Extract the (x, y) coordinate from the center of the cell holding the provided text.  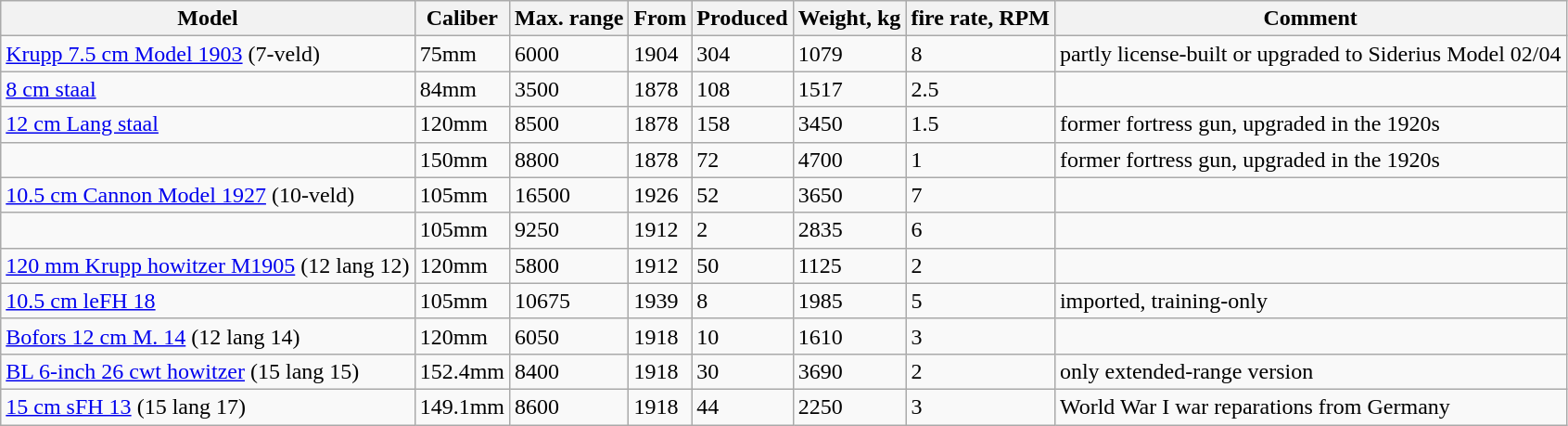
10675 (568, 301)
fire rate, RPM (981, 19)
9250 (568, 230)
only extended-range version (1310, 371)
10.5 cm leFH 18 (208, 301)
1125 (849, 265)
partly license-built or upgraded to Siderius Model 02/04 (1310, 54)
8600 (568, 407)
Produced (742, 19)
1517 (849, 89)
3690 (849, 371)
6050 (568, 336)
16500 (568, 195)
8 cm staal (208, 89)
30 (742, 371)
8400 (568, 371)
4700 (849, 160)
84mm (462, 89)
World War I war reparations from Germany (1310, 407)
12 cm Lang staal (208, 124)
imported, training-only (1310, 301)
Model (208, 19)
149.1mm (462, 407)
3500 (568, 89)
7 (981, 195)
Weight, kg (849, 19)
2.5 (981, 89)
3650 (849, 195)
1939 (660, 301)
6 (981, 230)
152.4mm (462, 371)
1926 (660, 195)
3450 (849, 124)
158 (742, 124)
8500 (568, 124)
150mm (462, 160)
72 (742, 160)
304 (742, 54)
1985 (849, 301)
1610 (849, 336)
Caliber (462, 19)
5 (981, 301)
2835 (849, 230)
108 (742, 89)
Krupp 7.5 cm Model 1903 (7-veld) (208, 54)
1904 (660, 54)
From (660, 19)
120 mm Krupp howitzer M1905 (12 lang 12) (208, 265)
10.5 cm Cannon Model 1927 (10-veld) (208, 195)
10 (742, 336)
BL 6-inch 26 cwt howitzer (15 lang 15) (208, 371)
15 cm sFH 13 (15 lang 17) (208, 407)
5800 (568, 265)
44 (742, 407)
Comment (1310, 19)
1.5 (981, 124)
1079 (849, 54)
2250 (849, 407)
6000 (568, 54)
75mm (462, 54)
52 (742, 195)
50 (742, 265)
8800 (568, 160)
Max. range (568, 19)
1 (981, 160)
Bofors 12 cm M. 14 (12 lang 14) (208, 336)
